Locate the cell with the specified text and output its (X, Y) center coordinate. 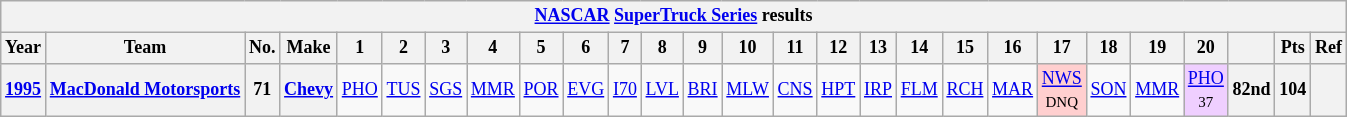
FLM (919, 90)
Chevy (309, 90)
IRP (878, 90)
11 (795, 48)
Pts (1293, 48)
14 (919, 48)
NASCAR SuperTruck Series results (674, 16)
No. (262, 48)
18 (1108, 48)
2 (404, 48)
PHO37 (1206, 90)
TUS (404, 90)
17 (1062, 48)
RCH (965, 90)
1 (360, 48)
Make (309, 48)
EVG (586, 90)
NWSDNQ (1062, 90)
Year (24, 48)
10 (748, 48)
15 (965, 48)
PHO (360, 90)
4 (492, 48)
SON (1108, 90)
7 (626, 48)
16 (1013, 48)
SGS (446, 90)
1995 (24, 90)
19 (1158, 48)
MAR (1013, 90)
CNS (795, 90)
5 (541, 48)
Team (144, 48)
LVL (662, 90)
9 (702, 48)
12 (838, 48)
POR (541, 90)
I70 (626, 90)
8 (662, 48)
MacDonald Motorsports (144, 90)
MLW (748, 90)
82nd (1252, 90)
104 (1293, 90)
BRI (702, 90)
13 (878, 48)
Ref (1329, 48)
3 (446, 48)
HPT (838, 90)
71 (262, 90)
20 (1206, 48)
6 (586, 48)
